Find where the given text appears and provide that cell's center as [X, Y] coordinate. 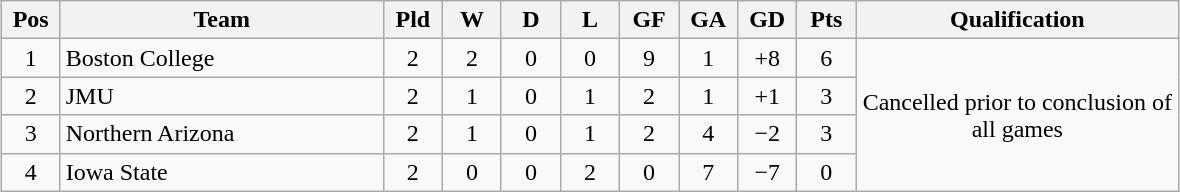
GA [708, 20]
Team [222, 20]
7 [708, 172]
6 [826, 58]
GD [768, 20]
W [472, 20]
Cancelled prior to conclusion of all games [1018, 115]
−2 [768, 134]
Northern Arizona [222, 134]
Pld [412, 20]
−7 [768, 172]
Boston College [222, 58]
9 [650, 58]
D [530, 20]
Pos [30, 20]
GF [650, 20]
Iowa State [222, 172]
+1 [768, 96]
Qualification [1018, 20]
Pts [826, 20]
+8 [768, 58]
L [590, 20]
JMU [222, 96]
